For the text-containing cell, return its midpoint in (X, Y) coordinate format. 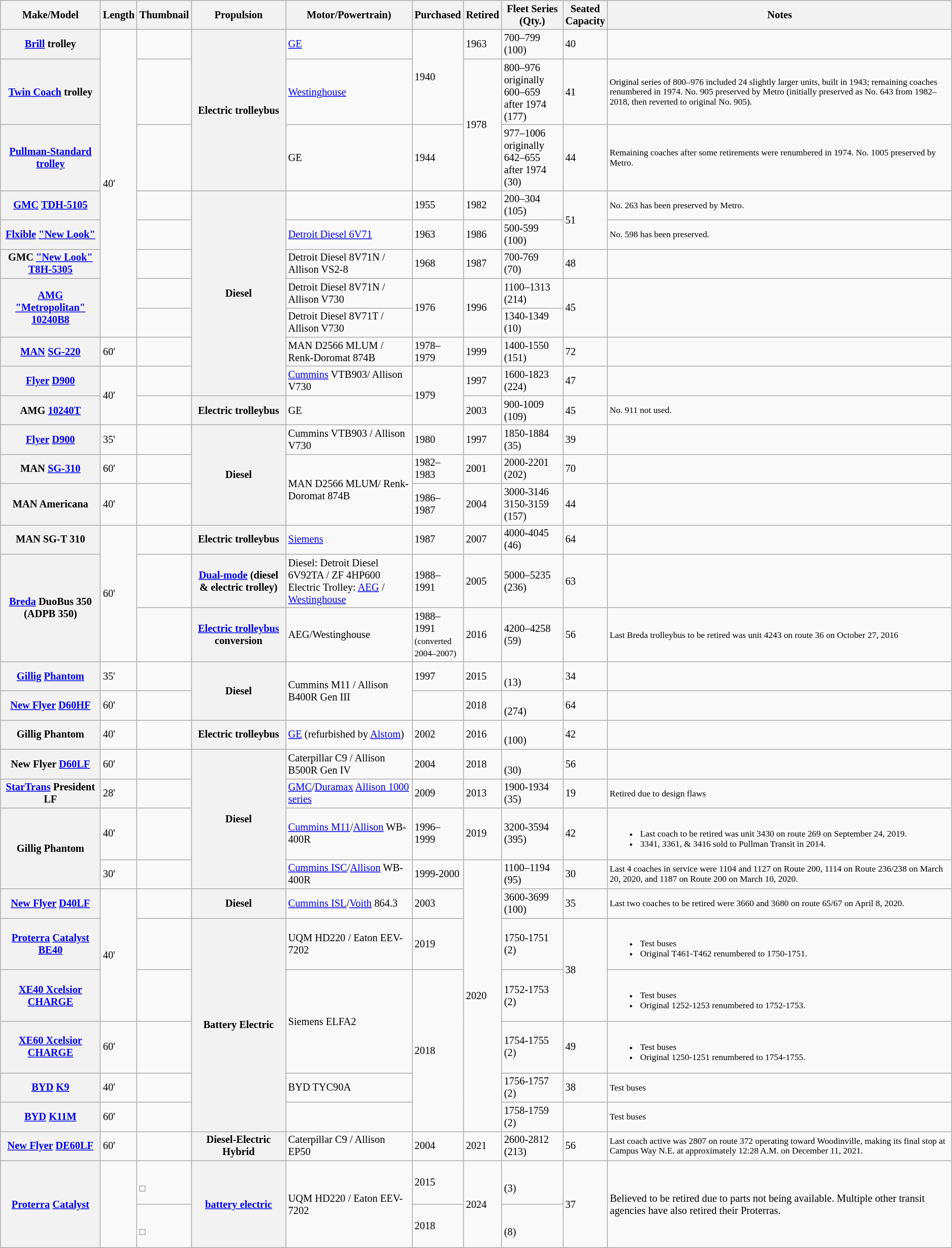
2007 (482, 539)
battery electric (239, 1204)
1100–1313(214) (532, 293)
1600-1823(224) (532, 381)
GMC/Duramax Allison 1000 series (349, 793)
Test busesOriginal T461-T462 renumbered to 1750-1751. (780, 944)
MAN D2566 MLUM/ Renk-Doromat 874B (349, 490)
New Flyer DE60LF (51, 1146)
1978–1979 (438, 351)
Length (119, 15)
MAN SG-T 310 (51, 539)
Test busesOriginal 1250-1251 renumbered to 1754-1755. (780, 1047)
5000–5235(236) (532, 581)
49 (585, 1047)
1750-1751(2) (532, 944)
Cummins VTB903/ Allison V730 (349, 381)
SeatedCapacity (585, 15)
Make/Model (51, 15)
Proterra Catalyst (51, 1204)
700–799(100) (532, 44)
1986–1987 (438, 504)
1986 (482, 235)
41 (585, 92)
2013 (482, 793)
1996 (482, 308)
Test busesOriginal 1252-1253 renumbered to 1752-1753. (780, 996)
1400-1550(151) (532, 351)
(8) (532, 1226)
AEG/Westinghouse (349, 634)
Caterpillar C9 / Allison EP50 (349, 1146)
1100–1194(95) (532, 874)
Motor/Powertrain) (349, 15)
3000-31463150-3159(157) (532, 504)
500-599(100) (532, 235)
1756-1757(2) (532, 1087)
(30) (532, 764)
63 (585, 581)
StarTrans President LF (51, 793)
Brill trolley (51, 44)
1988–1991(converted2004–2007) (438, 634)
Cummins M11/Allison WB-400R (349, 834)
Detroit Diesel 8V71T / Allison V730 (349, 323)
1978 (482, 125)
1758-1759(2) (532, 1117)
Caterpillar C9 / Allison B500R Gen IV (349, 764)
70 (585, 469)
2600-2812(213) (532, 1146)
1982 (482, 205)
Purchased (438, 15)
Detroit Diesel 8V71N / Allison VS2-8 (349, 264)
34 (585, 676)
1754-1755(2) (532, 1047)
XE60 Xcelsior CHARGE (51, 1047)
30' (119, 874)
Last 4 coaches in service were 1104 and 1127 on Route 200, 1114 on Route 236/238 on March 20, 2020, and 1187 on Route 200 on March 10, 2020. (780, 874)
4200–4258(59) (532, 634)
2000-2201(202) (532, 469)
Notes (780, 15)
New Flyer D60LF (51, 764)
Siemens (349, 539)
Diesel-Electric Hybrid (239, 1146)
GMC "New Look" T8H-5305 (51, 264)
(274) (532, 706)
New Flyer D40LF (51, 904)
Believed to be retired due to parts not being available. Multiple other transit agencies have also retired their Proterras. (780, 1204)
19 (585, 793)
2002 (438, 734)
Cummins M11 / Allison B400R Gen III (349, 691)
1752-1753(2) (532, 996)
MAN D2566 MLUM / Renk-Doromat 874B (349, 351)
39 (585, 439)
47 (585, 381)
2020 (482, 996)
1979 (438, 395)
37 (585, 1204)
Proterra Catalyst BE40 (51, 944)
1988–1991 (438, 581)
1900-1934(35) (532, 793)
72 (585, 351)
Breda DuoBus 350(ADPB 350) (51, 607)
48 (585, 264)
Electric trolleybus conversion (239, 634)
BYD K9 (51, 1087)
Retired (482, 15)
1980 (438, 439)
4000-4045(46) (532, 539)
1850-1884(35) (532, 439)
BYD TYC90A (349, 1087)
51 (585, 219)
No. 598 has been preserved. (780, 235)
MAN Americana (51, 504)
1982–1983 (438, 469)
Cummins ISC/Allison WB-400R (349, 874)
Battery Electric (239, 1025)
2021 (482, 1146)
1340-1349(10) (532, 323)
Detroit Diesel 8V71N / Allison V730 (349, 293)
200–304(105) (532, 205)
Thumbnail (165, 15)
Last Breda trolleybus to be retired was unit 4243 on route 36 on October 27, 2016 (780, 634)
XE40 Xcelsior CHARGE (51, 996)
Twin Coach trolley (51, 92)
AMG 10240T (51, 410)
Pullman-Standard trolley (51, 157)
Last coach to be retired was unit 3430 on route 269 on September 24, 2019.3341, 3361, & 3416 sold to Pullman Transit in 2014. (780, 834)
1999 (482, 351)
AMG "Metropolitan" 10240B8 (51, 308)
Retired due to design flaws (780, 793)
Cummins ISL/Voith 864.3 (349, 904)
1999-2000 (438, 874)
Remaining coaches after some retirements were renumbered in 1974. No. 1005 preserved by Metro. (780, 157)
(3) (532, 1182)
35 (585, 904)
40 (585, 44)
Fleet Series (Qty.) (532, 15)
900-1009(109) (532, 410)
GMC TDH-5105 (51, 205)
Westinghouse (349, 92)
28' (119, 793)
New Flyer D60HF (51, 706)
3200-3594(395) (532, 834)
30 (585, 874)
Dual-mode (diesel & electric trolley) (239, 581)
Propulsion (239, 15)
3600-3699(100) (532, 904)
1940 (438, 77)
Detroit Diesel 6V71 (349, 235)
MAN SG-310 (51, 469)
2005 (482, 581)
1968 (438, 264)
1944 (438, 157)
700-769(70) (532, 264)
1996–1999 (438, 834)
(13) (532, 676)
Last two coaches to be retired were 3660 and 3680 on route 65/67 on April 8, 2020. (780, 904)
No. 911 not used. (780, 410)
Flxible "New Look" (51, 235)
No. 263 has been preserved by Metro. (780, 205)
Diesel: Detroit Diesel 6V92TA / ZF 4HP600Electric Trolley: AEG / Westinghouse (349, 581)
(100) (532, 734)
800–976 originally600–659 after 1974(177) (532, 92)
GE (refurbished by Alstom) (349, 734)
2009 (438, 793)
BYD K11M (51, 1117)
Siemens ELFA2 (349, 1021)
2024 (482, 1204)
977–1006 originally642–655 after 1974(30) (532, 157)
1955 (438, 205)
2001 (482, 469)
Cummins VTB903 / Allison V730 (349, 439)
MAN SG-220 (51, 351)
1976 (438, 308)
